Scan for the cell matching the given text and deliver its [x, y] coordinate at center. 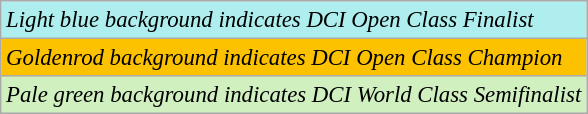
Goldenrod background indicates DCI Open Class Champion [294, 58]
Light blue background indicates DCI Open Class Finalist [294, 20]
Pale green background indicates DCI World Class Semifinalist [294, 95]
